Return (X, Y) of the center of cell containing provided text 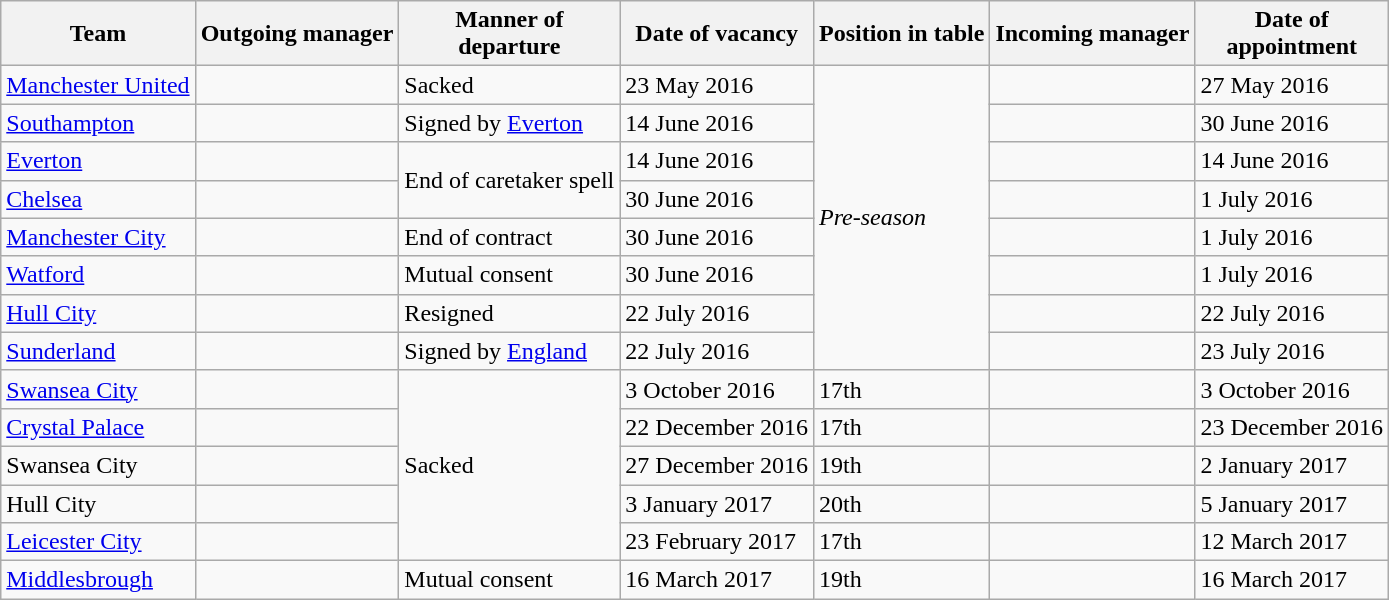
Resigned (510, 313)
3 January 2017 (717, 503)
Date of vacancy (717, 34)
Chelsea (98, 199)
Position in table (901, 34)
22 December 2016 (717, 427)
23 July 2016 (1292, 351)
27 May 2016 (1292, 85)
2 January 2017 (1292, 465)
Crystal Palace (98, 427)
Date ofappointment (1292, 34)
27 December 2016 (717, 465)
Manchester City (98, 237)
Sunderland (98, 351)
12 March 2017 (1292, 542)
Team (98, 34)
Everton (98, 161)
Leicester City (98, 542)
23 December 2016 (1292, 427)
Middlesbrough (98, 580)
Manner ofdeparture (510, 34)
Outgoing manager (297, 34)
23 May 2016 (717, 85)
Signed by England (510, 351)
23 February 2017 (717, 542)
Incoming manager (1092, 34)
Signed by Everton (510, 123)
Southampton (98, 123)
Manchester United (98, 85)
Pre-season (901, 218)
5 January 2017 (1292, 503)
Watford (98, 275)
20th (901, 503)
End of contract (510, 237)
End of caretaker spell (510, 180)
